From the cell containing the given text, extract its center point as [x, y] coordinate. 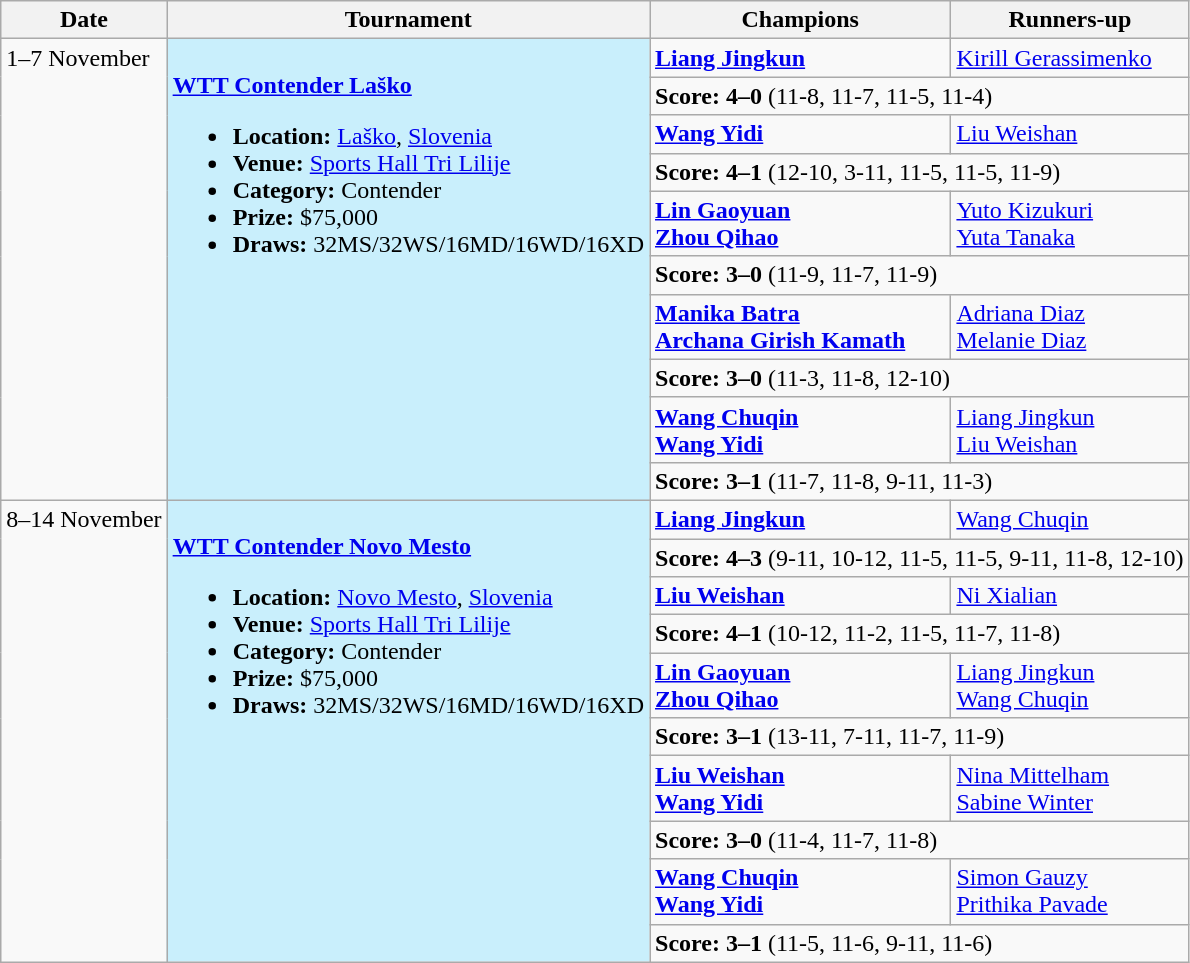
Kirill Gerassimenko [1070, 58]
Score: 4–1 (10-12, 11-2, 11-5, 11-7, 11-8) [920, 634]
Score: 3–0 (11-9, 11-7, 11-9) [920, 275]
Wang Chuqin [1070, 519]
Nina Mittelham Sabine Winter [1070, 788]
Score: 4–0 (11-8, 11-7, 11-5, 11-4) [920, 96]
Score: 3–1 (11-5, 11-6, 9-11, 11-6) [920, 943]
Score: 3–0 (11-4, 11-7, 11-8) [920, 840]
Yuto Kizukuri Yuta Tanaka [1070, 224]
Score: 4–3 (9-11, 10-12, 11-5, 11-5, 9-11, 11-8, 12-10) [920, 557]
Score: 4–1 (12-10, 3-11, 11-5, 11-5, 11-9) [920, 172]
Ni Xialian [1070, 596]
Score: 3–0 (11-3, 11-8, 12-10) [920, 378]
Date [84, 20]
Liu Weishan Wang Yidi [800, 788]
Adriana Diaz Melanie Diaz [1070, 326]
Champions [800, 20]
Liang Jingkun Liu Weishan [1070, 430]
WTT Contender LaškoLocation: Laško, SloveniaVenue: Sports Hall Tri LilijeCategory: ContenderPrize: $75,000Draws: 32MS/32WS/16MD/16WD/16XD [408, 270]
Wang Yidi [800, 134]
Manika Batra Archana Girish Kamath [800, 326]
1–7 November [84, 270]
Score: 3–1 (11-7, 11-8, 9-11, 11-3) [920, 481]
8–14 November [84, 731]
Liang Jingkun Wang Chuqin [1070, 686]
Score: 3–1 (13-11, 7-11, 11-7, 11-9) [920, 737]
Runners-up [1070, 20]
WTT Contender Novo MestoLocation: Novo Mesto, SloveniaVenue: Sports Hall Tri LilijeCategory: ContenderPrize: $75,000Draws: 32MS/32WS/16MD/16WD/16XD [408, 731]
Simon Gauzy Prithika Pavade [1070, 892]
Tournament [408, 20]
